Search for the cell housing the specified text and yield its [x, y] center coordinate. 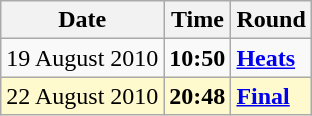
19 August 2010 [82, 58]
10:50 [198, 58]
22 August 2010 [82, 96]
Final [271, 96]
Heats [271, 58]
Date [82, 20]
Round [271, 20]
Time [198, 20]
20:48 [198, 96]
